Extract the [x, y] coordinate from the center of the cell holding the provided text.  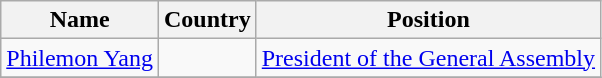
Name [80, 20]
President of the General Assembly [428, 58]
Position [428, 20]
Country [208, 20]
Philemon Yang [80, 58]
